Pinpoint the cell where the given text exists, returning its (x, y) midpoint coordinate. 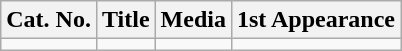
1st Appearance (316, 20)
Media (193, 20)
Cat. No. (49, 20)
Title (126, 20)
